Return the (x, y) coordinate for the center point of the cell that contains the specified text.  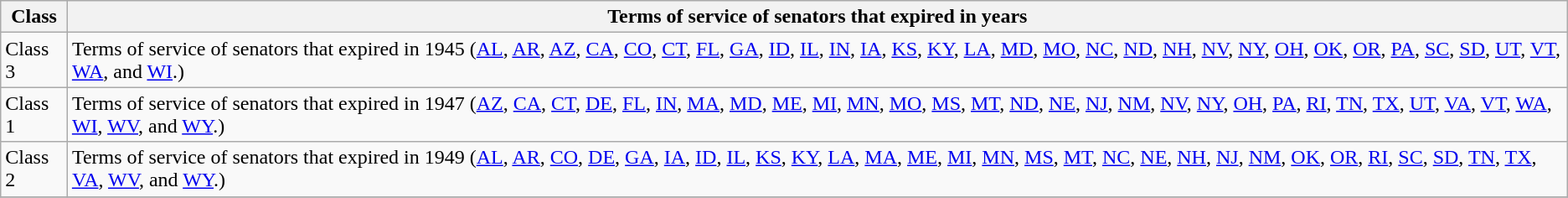
Class 2 (34, 169)
Class (34, 17)
Class 3 (34, 60)
Terms of service of senators that expired in years (818, 17)
Class 1 (34, 114)
